Scan for the cell matching the given text and deliver its [x, y] coordinate at center. 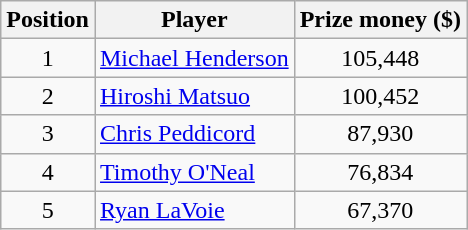
3 [48, 134]
1 [48, 58]
87,930 [380, 134]
Chris Peddicord [194, 134]
Player [194, 20]
Prize money ($) [380, 20]
100,452 [380, 96]
Ryan LaVoie [194, 210]
Timothy O'Neal [194, 172]
76,834 [380, 172]
Position [48, 20]
2 [48, 96]
67,370 [380, 210]
Michael Henderson [194, 58]
5 [48, 210]
Hiroshi Matsuo [194, 96]
4 [48, 172]
105,448 [380, 58]
